From the cell containing the given text, extract its center point as (x, y) coordinate. 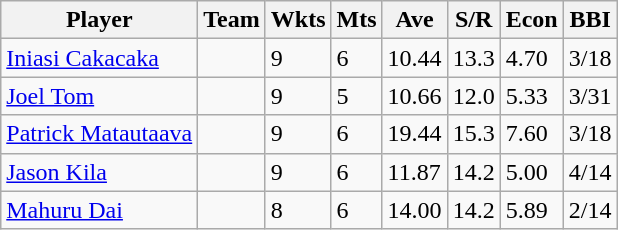
4.70 (532, 58)
15.3 (474, 134)
Iniasi Cakacaka (100, 58)
BBI (590, 20)
Mts (356, 20)
14.00 (414, 210)
7.60 (532, 134)
Jason Kila (100, 172)
5.33 (532, 96)
4/14 (590, 172)
Wkts (298, 20)
12.0 (474, 96)
3/31 (590, 96)
10.66 (414, 96)
Team (232, 20)
5.89 (532, 210)
19.44 (414, 134)
11.87 (414, 172)
Player (100, 20)
10.44 (414, 58)
8 (298, 210)
Patrick Matautaava (100, 134)
Ave (414, 20)
S/R (474, 20)
Econ (532, 20)
Mahuru Dai (100, 210)
2/14 (590, 210)
5 (356, 96)
13.3 (474, 58)
5.00 (532, 172)
Joel Tom (100, 96)
